Output the (x, y) coordinate of the center of the cell containing the given text.  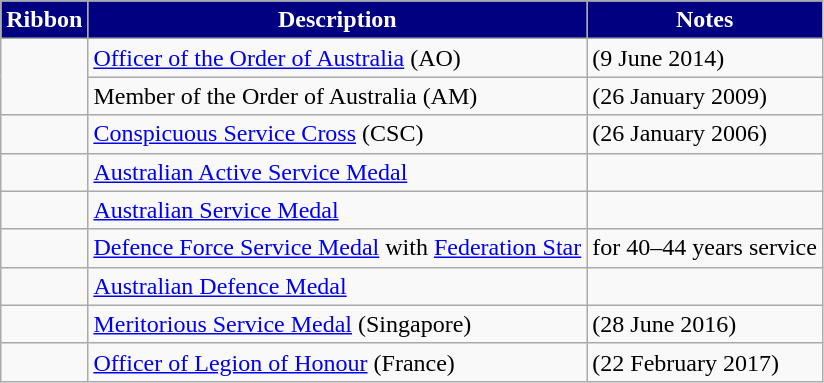
Conspicuous Service Cross (CSC) (338, 134)
(26 January 2006) (705, 134)
Officer of Legion of Honour (France) (338, 362)
Defence Force Service Medal with Federation Star (338, 248)
for 40–44 years service (705, 248)
(22 February 2017) (705, 362)
(9 June 2014) (705, 58)
Notes (705, 20)
Member of the Order of Australia (AM) (338, 96)
Australian Active Service Medal (338, 172)
Australian Defence Medal (338, 286)
Officer of the Order of Australia (AO) (338, 58)
Meritorious Service Medal (Singapore) (338, 324)
Ribbon (44, 20)
(28 June 2016) (705, 324)
Australian Service Medal (338, 210)
(26 January 2009) (705, 96)
Description (338, 20)
